Scan for the cell matching the given text and deliver its [x, y] coordinate at center. 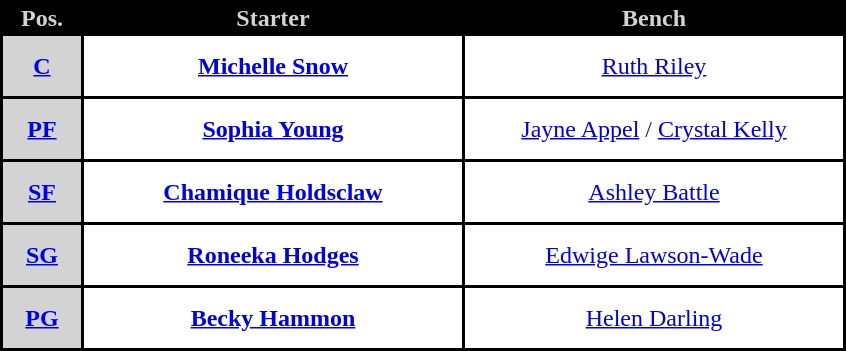
Edwige Lawson-Wade [654, 255]
Ruth Riley [654, 66]
Roneeka Hodges [273, 255]
PF [42, 129]
Becky Hammon [273, 318]
Pos. [42, 18]
SG [42, 255]
PG [42, 318]
Ashley Battle [654, 192]
Chamique Holdsclaw [273, 192]
Starter [273, 18]
Sophia Young [273, 129]
Jayne Appel / Crystal Kelly [654, 129]
Helen Darling [654, 318]
Michelle Snow [273, 66]
SF [42, 192]
Bench [654, 18]
C [42, 66]
